From the cell containing the given text, extract its center point as [x, y] coordinate. 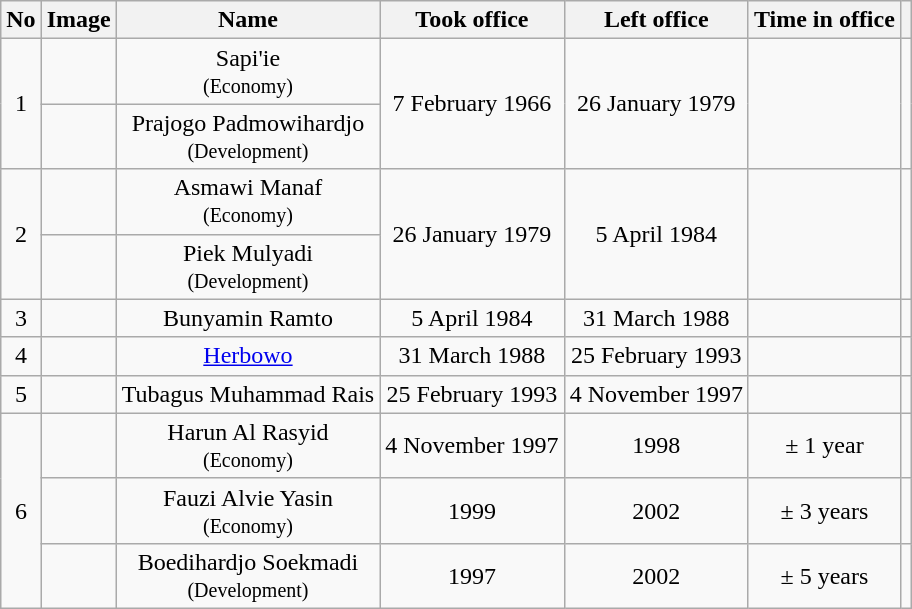
7 February 1966 [472, 104]
Prajogo Padmowihardjo(Development) [248, 136]
2 [21, 234]
Herbowo [248, 356]
Name [248, 20]
1997 [472, 576]
Asmawi Manaf(Economy) [248, 202]
6 [21, 510]
Bunyamin Ramto [248, 318]
5 [21, 394]
Piek Mulyadi(Development) [248, 266]
Boedihardjo Soekmadi(Development) [248, 576]
Sapi'ie(Economy) [248, 72]
± 5 years [824, 576]
Took office [472, 20]
Left office [656, 20]
1998 [656, 446]
Tubagus Muhammad Rais [248, 394]
± 3 years [824, 510]
Fauzi Alvie Yasin(Economy) [248, 510]
3 [21, 318]
Time in office [824, 20]
Image [78, 20]
1999 [472, 510]
4 [21, 356]
Harun Al Rasyid(Economy) [248, 446]
No [21, 20]
1 [21, 104]
± 1 year [824, 446]
